Identify which cell holds the provided text, then report its [x, y] central coordinate. 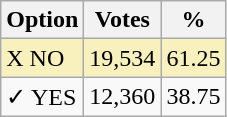
X NO [42, 58]
38.75 [194, 97]
12,360 [122, 97]
Option [42, 20]
Votes [122, 20]
✓ YES [42, 97]
% [194, 20]
61.25 [194, 58]
19,534 [122, 58]
